Extract the [X, Y] coordinate from the center of the cell holding the provided text.  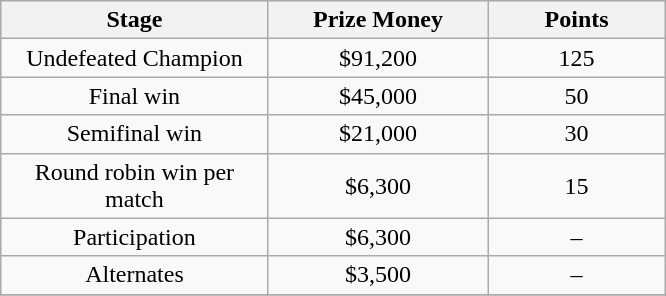
$3,500 [378, 275]
$45,000 [378, 96]
Prize Money [378, 20]
15 [577, 186]
Alternates [134, 275]
Points [577, 20]
125 [577, 58]
Undefeated Champion [134, 58]
$91,200 [378, 58]
Round robin win per match [134, 186]
Stage [134, 20]
Final win [134, 96]
Semifinal win [134, 134]
30 [577, 134]
Participation [134, 237]
50 [577, 96]
$21,000 [378, 134]
